Return [x, y] of the center of cell containing provided text 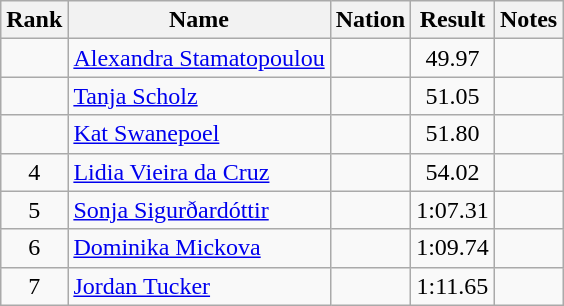
7 [34, 286]
51.80 [453, 134]
1:09.74 [453, 248]
Jordan Tucker [199, 286]
Kat Swanepoel [199, 134]
Nation [370, 20]
1:11.65 [453, 286]
Name [199, 20]
6 [34, 248]
Lidia Vieira da Cruz [199, 172]
Sonja Sigurðardóttir [199, 210]
49.97 [453, 58]
Rank [34, 20]
5 [34, 210]
Tanja Scholz [199, 96]
51.05 [453, 96]
1:07.31 [453, 210]
Alexandra Stamatopoulou [199, 58]
Dominika Mickova [199, 248]
Notes [528, 20]
4 [34, 172]
Result [453, 20]
54.02 [453, 172]
